From the cell containing the given text, extract its center point as [X, Y] coordinate. 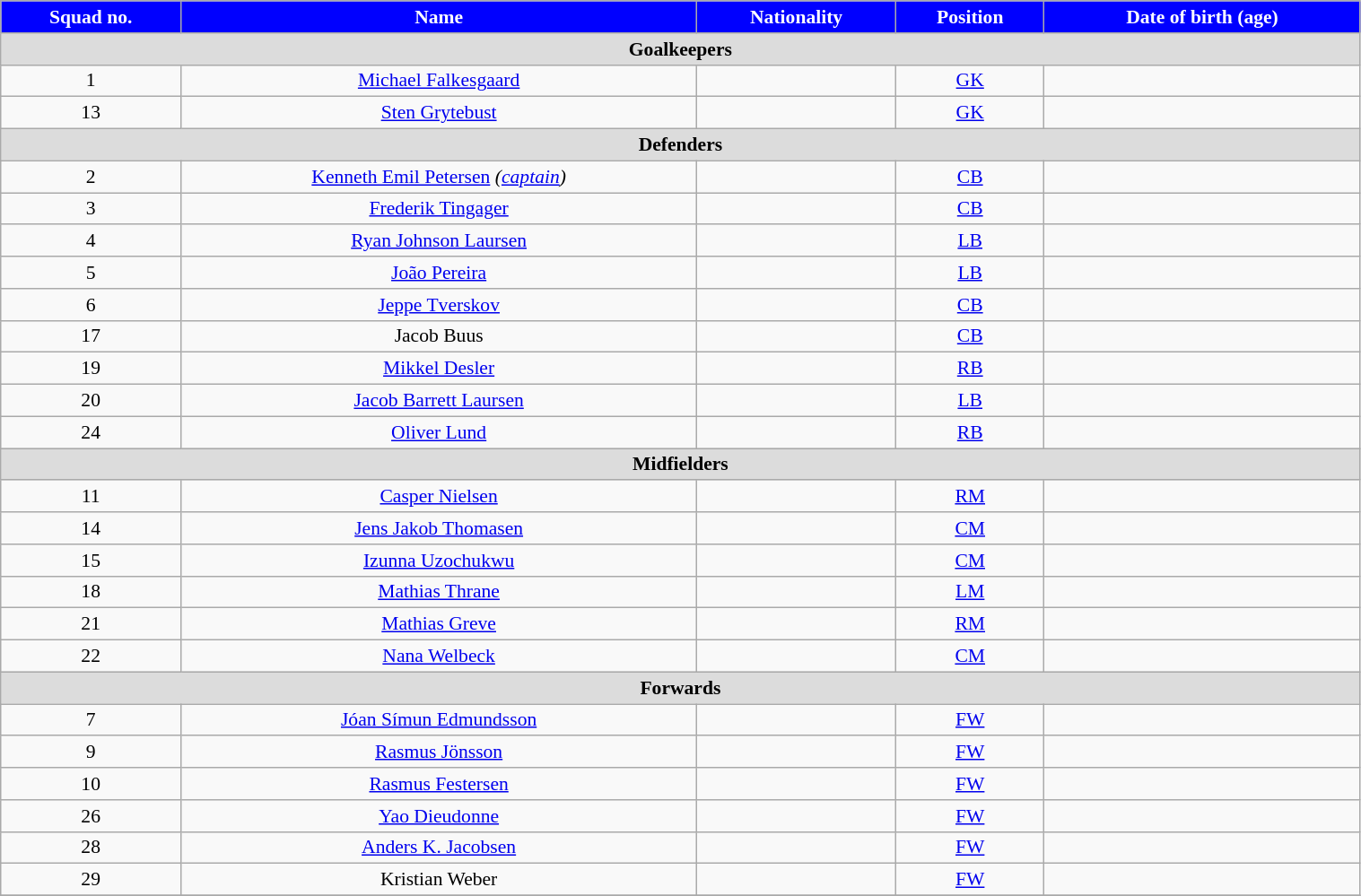
Jens Jakob Thomasen [440, 528]
Casper Nielsen [440, 497]
Kenneth Emil Petersen (captain) [440, 177]
5 [92, 273]
Goalkeepers [680, 49]
Squad no. [92, 17]
13 [92, 113]
Sten Grytebust [440, 113]
Position [969, 17]
22 [92, 657]
29 [92, 880]
Mikkel Desler [440, 369]
João Pereira [440, 273]
Jacob Buus [440, 336]
Izunna Uzochukwu [440, 561]
14 [92, 528]
28 [92, 848]
3 [92, 209]
Jacob Barrett Laursen [440, 401]
17 [92, 336]
Oliver Lund [440, 432]
Midfielders [680, 465]
11 [92, 497]
LM [969, 592]
Nationality [797, 17]
9 [92, 752]
Yao Dieudonne [440, 816]
Mathias Thrane [440, 592]
Jeppe Tverskov [440, 305]
Name [440, 17]
Forwards [680, 688]
26 [92, 816]
6 [92, 305]
Ryan Johnson Laursen [440, 241]
Michael Falkesgaard [440, 81]
19 [92, 369]
15 [92, 561]
7 [92, 720]
4 [92, 241]
Rasmus Jönsson [440, 752]
20 [92, 401]
24 [92, 432]
21 [92, 624]
10 [92, 784]
Anders K. Jacobsen [440, 848]
Defenders [680, 145]
2 [92, 177]
Jóan Símun Edmundsson [440, 720]
Date of birth (age) [1202, 17]
Frederik Tingager [440, 209]
Mathias Greve [440, 624]
Rasmus Festersen [440, 784]
Nana Welbeck [440, 657]
Kristian Weber [440, 880]
1 [92, 81]
18 [92, 592]
